Determine the [x, y] coordinate at the center of the cell enclosing the given text.  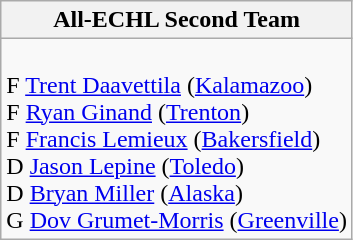
All-ECHL Second Team [177, 20]
